Find where the given text appears and provide that cell's center as (x, y) coordinate. 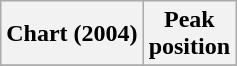
Peakposition (189, 34)
Chart (2004) (72, 34)
